Determine the (x, y) coordinate at the center of the cell enclosing the given text.  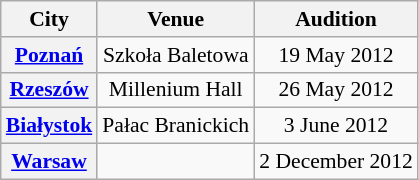
26 May 2012 (336, 90)
Pałac Branickich (176, 126)
Białystok (49, 126)
Rzeszów (49, 90)
Warsaw (49, 162)
Venue (176, 19)
Poznań (49, 55)
2 December 2012 (336, 162)
City (49, 19)
Millenium Hall (176, 90)
Szkoła Baletowa (176, 55)
19 May 2012 (336, 55)
3 June 2012 (336, 126)
Audition (336, 19)
